Detect which cell encompasses the target text, then output its (X, Y) center coordinate. 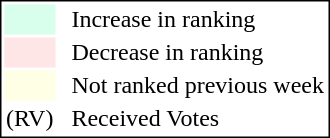
Received Votes (198, 119)
(RV) (29, 119)
Increase in ranking (198, 19)
Not ranked previous week (198, 85)
Decrease in ranking (198, 53)
